Pinpoint the cell where the given text exists, returning its (X, Y) midpoint coordinate. 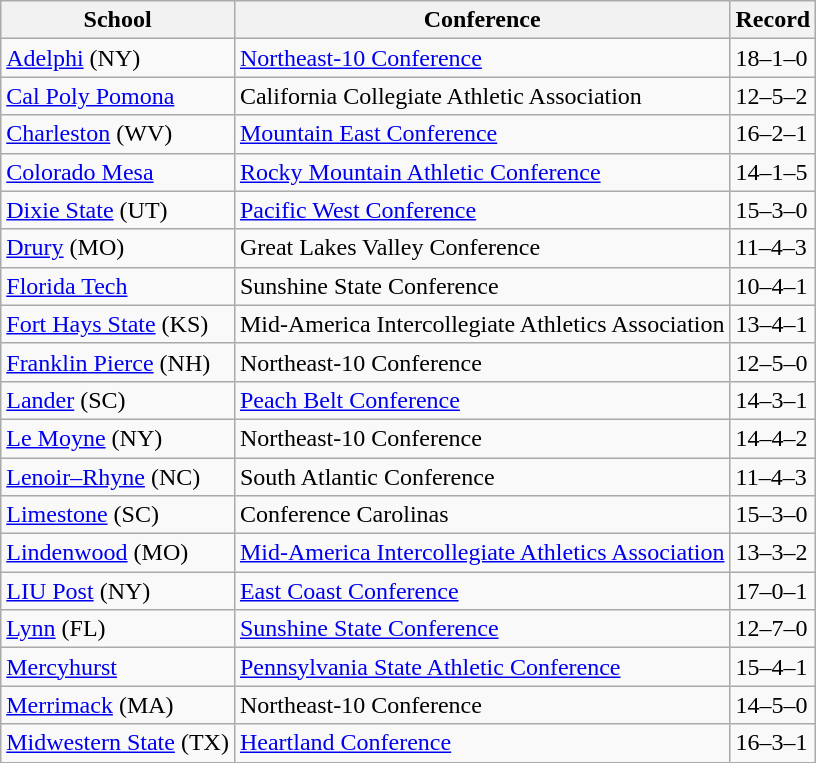
13–4–1 (773, 324)
Drury (MO) (118, 248)
12–5–0 (773, 362)
Florida Tech (118, 286)
Great Lakes Valley Conference (482, 248)
Le Moyne (NY) (118, 438)
14–3–1 (773, 400)
13–3–2 (773, 553)
Conference Carolinas (482, 515)
18–1–0 (773, 58)
Conference (482, 20)
East Coast Conference (482, 591)
16–2–1 (773, 134)
Pennsylvania State Athletic Conference (482, 667)
12–7–0 (773, 629)
Lander (SC) (118, 400)
14–1–5 (773, 172)
South Atlantic Conference (482, 477)
10–4–1 (773, 286)
16–3–1 (773, 743)
Lindenwood (MO) (118, 553)
Mountain East Conference (482, 134)
Dixie State (UT) (118, 210)
LIU Post (NY) (118, 591)
14–4–2 (773, 438)
Merrimack (MA) (118, 705)
Lynn (FL) (118, 629)
Cal Poly Pomona (118, 96)
14–5–0 (773, 705)
Heartland Conference (482, 743)
Colorado Mesa (118, 172)
Midwestern State (TX) (118, 743)
Rocky Mountain Athletic Conference (482, 172)
Adelphi (NY) (118, 58)
Franklin Pierce (NH) (118, 362)
17–0–1 (773, 591)
Mercyhurst (118, 667)
Lenoir–Rhyne (NC) (118, 477)
12–5–2 (773, 96)
Charleston (WV) (118, 134)
15–4–1 (773, 667)
Record (773, 20)
School (118, 20)
Peach Belt Conference (482, 400)
Fort Hays State (KS) (118, 324)
California Collegiate Athletic Association (482, 96)
Limestone (SC) (118, 515)
Pacific West Conference (482, 210)
